Output the [x, y] coordinate of the center of the cell containing the given text.  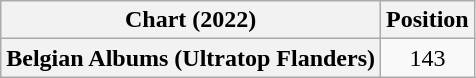
Position [428, 20]
143 [428, 58]
Belgian Albums (Ultratop Flanders) [191, 58]
Chart (2022) [191, 20]
